Capture the cell that displays the provided text and extract its (X, Y) central coordinate. 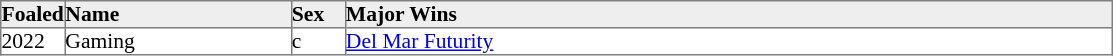
Name (178, 14)
Sex (318, 14)
Foaled (33, 14)
c (318, 42)
Major Wins (728, 14)
2022 (33, 42)
Gaming (178, 42)
Del Mar Futurity (728, 42)
